Determine the [X, Y] coordinate at the center of the cell enclosing the given text.  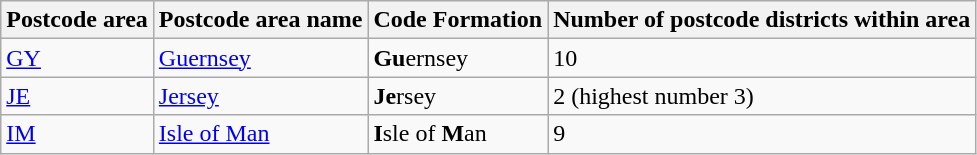
2 (highest number 3) [762, 96]
JE [78, 96]
9 [762, 134]
GY [78, 58]
Code Formation [458, 20]
Postcode area [78, 20]
IM [78, 134]
10 [762, 58]
Number of postcode districts within area [762, 20]
Postcode area name [260, 20]
